Locate the cell with the specified text and output its (x, y) center coordinate. 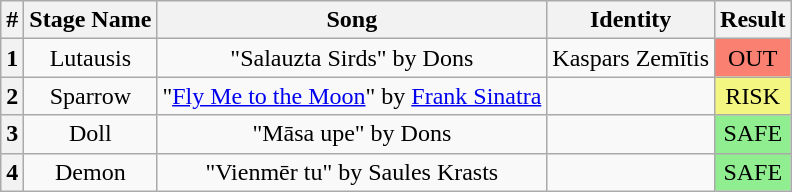
Demon (90, 172)
Identity (631, 20)
Sparrow (90, 96)
Lutausis (90, 58)
# (12, 20)
"Salauzta Sirds" by Dons (352, 58)
4 (12, 172)
2 (12, 96)
RISK (753, 96)
Stage Name (90, 20)
1 (12, 58)
Kaspars Zemītis (631, 58)
"Māsa upe" by Dons (352, 134)
OUT (753, 58)
Doll (90, 134)
3 (12, 134)
Result (753, 20)
"Fly Me to the Moon" by Frank Sinatra (352, 96)
Song (352, 20)
"Vienmēr tu" by Saules Krasts (352, 172)
